Extract the [X, Y] coordinate from the center of the cell holding the provided text.  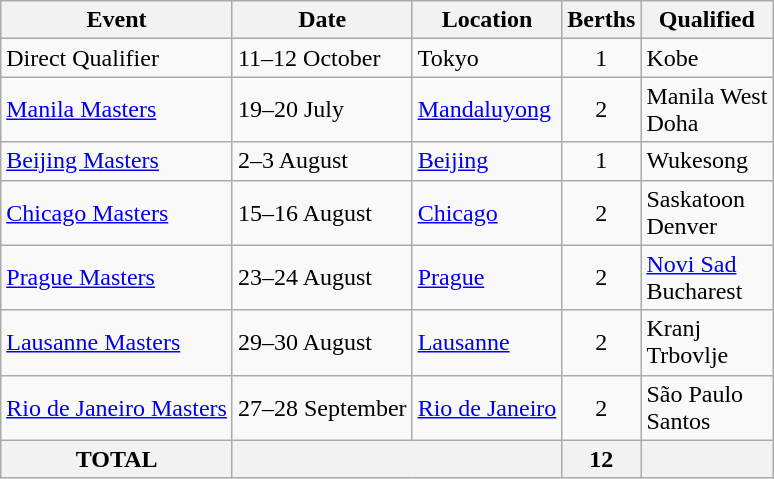
Manila Masters [117, 110]
Beijing Masters [117, 161]
Beijing [487, 161]
Location [487, 20]
27–28 September [322, 408]
11–12 October [322, 58]
Lausanne [487, 342]
Direct Qualifier [117, 58]
Rio de Janeiro [487, 408]
Novi Sad Bucharest [707, 278]
29–30 August [322, 342]
Rio de Janeiro Masters [117, 408]
Event [117, 20]
Chicago [487, 212]
Manila West Doha [707, 110]
Tokyo [487, 58]
Mandaluyong [487, 110]
Berths [602, 20]
Date [322, 20]
Kobe [707, 58]
12 [602, 459]
TOTAL [117, 459]
São Paulo Santos [707, 408]
19–20 July [322, 110]
2–3 August [322, 161]
Chicago Masters [117, 212]
Lausanne Masters [117, 342]
Kranj Trbovlje [707, 342]
Qualified [707, 20]
Saskatoon Denver [707, 212]
Prague [487, 278]
23–24 August [322, 278]
15–16 August [322, 212]
Wukesong [707, 161]
Prague Masters [117, 278]
